Scan for the cell matching the given text and deliver its (X, Y) coordinate at center. 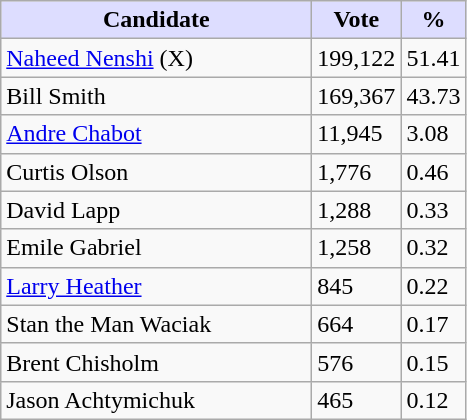
3.08 (434, 134)
Bill Smith (156, 96)
169,367 (356, 96)
199,122 (356, 58)
11,945 (356, 134)
0.15 (434, 362)
Larry Heather (156, 286)
Brent Chisholm (156, 362)
465 (356, 400)
0.12 (434, 400)
Vote (356, 20)
845 (356, 286)
576 (356, 362)
0.33 (434, 210)
0.46 (434, 172)
Curtis Olson (156, 172)
0.17 (434, 324)
1,258 (356, 248)
David Lapp (156, 210)
0.22 (434, 286)
1,288 (356, 210)
Candidate (156, 20)
Jason Achtymichuk (156, 400)
Naheed Nenshi (X) (156, 58)
1,776 (356, 172)
664 (356, 324)
51.41 (434, 58)
Andre Chabot (156, 134)
0.32 (434, 248)
43.73 (434, 96)
% (434, 20)
Emile Gabriel (156, 248)
Stan the Man Waciak (156, 324)
